Capture the cell that displays the provided text and extract its (x, y) central coordinate. 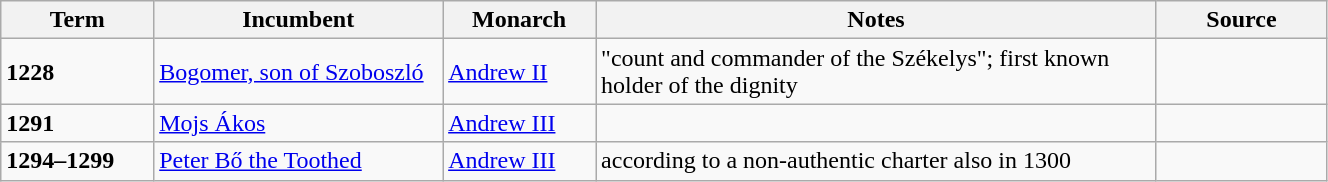
Peter Bő the Toothed (298, 161)
"count and commander of the Székelys"; first known holder of the dignity (876, 72)
Term (78, 20)
Notes (876, 20)
Andrew II (520, 72)
Incumbent (298, 20)
Monarch (520, 20)
Source (1241, 20)
1291 (78, 123)
according to a non-authentic charter also in 1300 (876, 161)
1228 (78, 72)
1294–1299 (78, 161)
Mojs Ákos (298, 123)
Bogomer, son of Szoboszló (298, 72)
